Pinpoint the cell where the given text exists, returning its [x, y] midpoint coordinate. 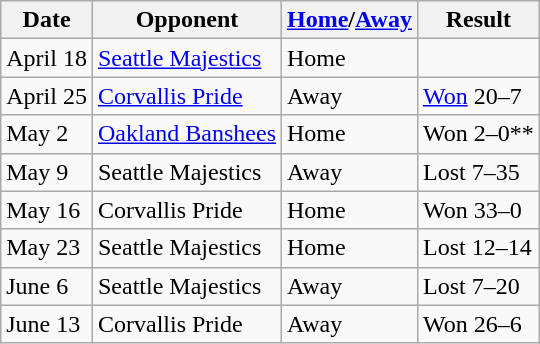
May 9 [47, 172]
April 18 [47, 58]
June 6 [47, 286]
May 23 [47, 248]
April 25 [47, 96]
Lost 7–20 [478, 286]
Won 20–7 [478, 96]
Home/Away [350, 20]
Opponent [186, 20]
Won 26–6 [478, 324]
Oakland Banshees [186, 134]
Result [478, 20]
Lost 7–35 [478, 172]
June 13 [47, 324]
Date [47, 20]
May 16 [47, 210]
Won 2–0** [478, 134]
Won 33–0 [478, 210]
Lost 12–14 [478, 248]
May 2 [47, 134]
